Return [X, Y] of the center of cell containing provided text 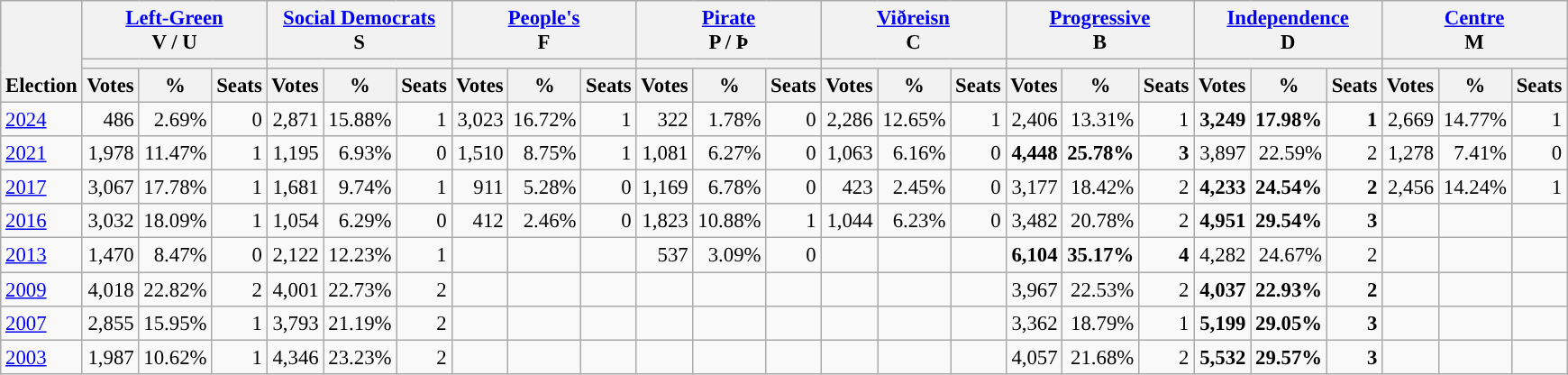
2017 [41, 187]
8.47% [175, 255]
3,177 [1035, 187]
3,482 [1035, 221]
537 [665, 255]
10.88% [730, 221]
6.27% [730, 153]
2.46% [544, 221]
4,233 [1222, 187]
3,067 [110, 187]
5,199 [1222, 323]
3,249 [1222, 120]
14.77% [1474, 120]
3,793 [296, 323]
18.42% [1101, 187]
4,951 [1222, 221]
3,967 [1035, 289]
24.54% [1289, 187]
18.09% [175, 221]
2021 [41, 153]
Social DemocratsS [359, 31]
15.95% [175, 323]
24.67% [1289, 255]
322 [665, 120]
29.57% [1289, 357]
1,278 [1411, 153]
4,057 [1035, 357]
3,362 [1035, 323]
6.23% [914, 221]
12.23% [360, 255]
1,195 [296, 153]
6.93% [360, 153]
2,456 [1411, 187]
2013 [41, 255]
3,023 [479, 120]
22.82% [175, 289]
6.16% [914, 153]
2016 [41, 221]
2007 [41, 323]
1,081 [665, 153]
IndependenceD [1289, 31]
13.31% [1101, 120]
4,346 [296, 357]
1,510 [479, 153]
423 [849, 187]
22.59% [1289, 153]
35.17% [1101, 255]
4 [1166, 255]
2,406 [1035, 120]
1,063 [849, 153]
29.54% [1289, 221]
2024 [41, 120]
ViðreisnC [914, 31]
2003 [41, 357]
22.93% [1289, 289]
412 [479, 221]
2009 [41, 289]
People'sF [544, 31]
2,871 [296, 120]
2,122 [296, 255]
25.78% [1101, 153]
10.62% [175, 357]
486 [110, 120]
Left-GreenV / U [175, 31]
22.53% [1101, 289]
15.88% [360, 120]
29.05% [1289, 323]
2.45% [914, 187]
2,286 [849, 120]
2,855 [110, 323]
3,897 [1222, 153]
7.41% [1474, 153]
1,987 [110, 357]
6.29% [360, 221]
17.98% [1289, 120]
ProgressiveB [1099, 31]
16.72% [544, 120]
Election [41, 52]
17.78% [175, 187]
4,448 [1035, 153]
1,044 [849, 221]
3.09% [730, 255]
22.73% [360, 289]
12.65% [914, 120]
20.78% [1101, 221]
1,681 [296, 187]
911 [479, 187]
9.74% [360, 187]
3,032 [110, 221]
1,823 [665, 221]
5,532 [1222, 357]
6,104 [1035, 255]
23.23% [360, 357]
1,054 [296, 221]
4,001 [296, 289]
CentreM [1474, 31]
18.79% [1101, 323]
PirateP / Þ [728, 31]
1,169 [665, 187]
4,018 [110, 289]
14.24% [1474, 187]
1,470 [110, 255]
4,037 [1222, 289]
6.78% [730, 187]
4,282 [1222, 255]
8.75% [544, 153]
21.19% [360, 323]
21.68% [1101, 357]
1.78% [730, 120]
5.28% [544, 187]
2.69% [175, 120]
1,978 [110, 153]
11.47% [175, 153]
2,669 [1411, 120]
